Return [X, Y] of the center of cell containing provided text 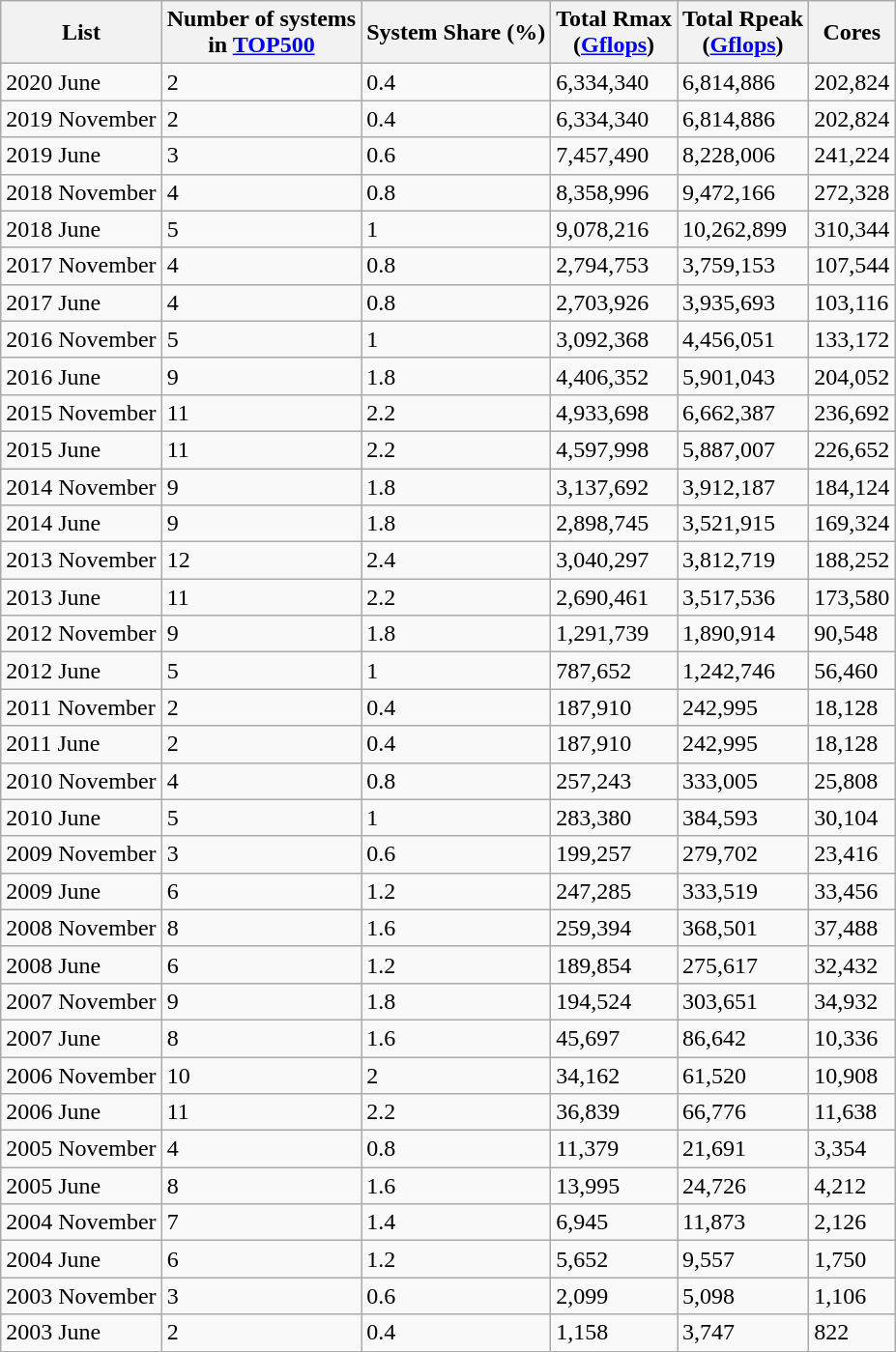
2007 June [81, 1038]
30,104 [853, 818]
86,642 [742, 1038]
3,040,297 [615, 561]
226,652 [853, 449]
36,839 [615, 1112]
5,901,043 [742, 376]
169,324 [853, 524]
2013 June [81, 597]
2020 June [81, 82]
List [81, 33]
2003 November [81, 1296]
2,126 [853, 1223]
2016 June [81, 376]
2011 November [81, 707]
8,358,996 [615, 192]
2015 November [81, 413]
8,228,006 [742, 156]
10,336 [853, 1038]
11,638 [853, 1112]
257,243 [615, 781]
37,488 [853, 928]
24,726 [742, 1186]
107,544 [853, 266]
90,548 [853, 634]
66,776 [742, 1112]
103,116 [853, 302]
32,432 [853, 964]
3,354 [853, 1149]
Total Rmax(Gflops) [615, 33]
2006 June [81, 1112]
23,416 [853, 854]
2.4 [456, 561]
2014 June [81, 524]
56,460 [853, 671]
2,898,745 [615, 524]
204,052 [853, 376]
2004 June [81, 1259]
2010 November [81, 781]
1,890,914 [742, 634]
822 [853, 1333]
45,697 [615, 1038]
2004 November [81, 1223]
2012 June [81, 671]
2003 June [81, 1333]
279,702 [742, 854]
2012 November [81, 634]
3,521,915 [742, 524]
2005 November [81, 1149]
247,285 [615, 891]
9,557 [742, 1259]
2,690,461 [615, 597]
61,520 [742, 1076]
194,524 [615, 1001]
2019 June [81, 156]
368,501 [742, 928]
5,652 [615, 1259]
2013 November [81, 561]
2018 June [81, 229]
3,517,536 [742, 597]
2010 June [81, 818]
189,854 [615, 964]
2007 November [81, 1001]
2005 June [81, 1186]
2008 November [81, 928]
13,995 [615, 1186]
6,945 [615, 1223]
7 [261, 1223]
272,328 [853, 192]
283,380 [615, 818]
4,406,352 [615, 376]
241,224 [853, 156]
1,158 [615, 1333]
173,580 [853, 597]
34,162 [615, 1076]
3,747 [742, 1333]
1.4 [456, 1223]
Total Rpeak(Gflops) [742, 33]
2015 June [81, 449]
2016 November [81, 339]
11,379 [615, 1149]
2008 June [81, 964]
5,887,007 [742, 449]
Number of systemsin TOP500 [261, 33]
3,935,693 [742, 302]
1,106 [853, 1296]
333,005 [742, 781]
133,172 [853, 339]
1,242,746 [742, 671]
34,932 [853, 1001]
184,124 [853, 486]
10 [261, 1076]
1,291,739 [615, 634]
787,652 [615, 671]
3,812,719 [742, 561]
33,456 [853, 891]
2,703,926 [615, 302]
2018 November [81, 192]
2,794,753 [615, 266]
2017 June [81, 302]
3,137,692 [615, 486]
4,933,698 [615, 413]
3,912,187 [742, 486]
25,808 [853, 781]
3,092,368 [615, 339]
275,617 [742, 964]
10,262,899 [742, 229]
10,908 [853, 1076]
2014 November [81, 486]
7,457,490 [615, 156]
2009 November [81, 854]
4,456,051 [742, 339]
259,394 [615, 928]
2009 June [81, 891]
310,344 [853, 229]
4,597,998 [615, 449]
303,651 [742, 1001]
1,750 [853, 1259]
199,257 [615, 854]
188,252 [853, 561]
9,078,216 [615, 229]
4,212 [853, 1186]
236,692 [853, 413]
2006 November [81, 1076]
System Share (%) [456, 33]
5,098 [742, 1296]
Cores [853, 33]
11,873 [742, 1223]
2019 November [81, 119]
2017 November [81, 266]
12 [261, 561]
2,099 [615, 1296]
333,519 [742, 891]
6,662,387 [742, 413]
384,593 [742, 818]
21,691 [742, 1149]
2011 June [81, 744]
3,759,153 [742, 266]
9,472,166 [742, 192]
